Identify which cell holds the provided text, then report its [x, y] central coordinate. 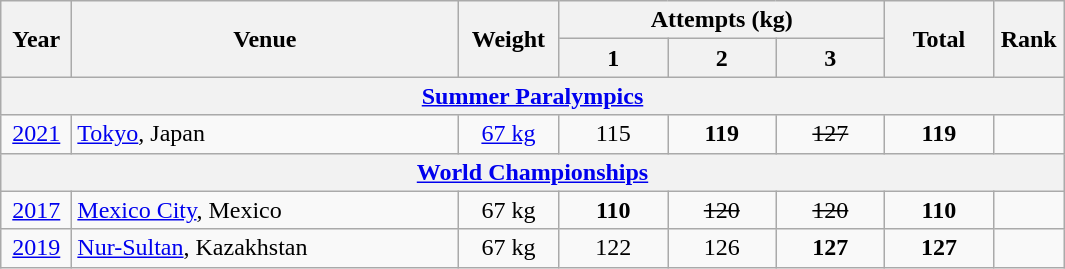
Year [36, 39]
2021 [36, 134]
Rank [1028, 39]
2019 [36, 248]
115 [614, 134]
Tokyo, Japan [265, 134]
Nur-Sultan, Kazakhstan [265, 248]
Venue [265, 39]
Mexico City, Mexico [265, 210]
3 [830, 58]
Summer Paralympics [533, 96]
Weight [508, 39]
World Championships [533, 172]
Total [940, 39]
2017 [36, 210]
Attempts (kg) [722, 20]
126 [722, 248]
1 [614, 58]
122 [614, 248]
2 [722, 58]
